Pinpoint the cell where the given text exists, returning its [X, Y] midpoint coordinate. 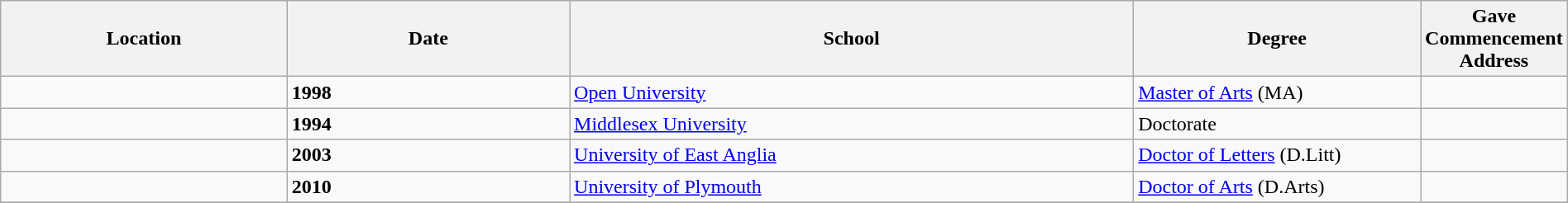
1998 [428, 92]
2003 [428, 155]
University of Plymouth [852, 186]
School [852, 39]
Gave Commencement Address [1494, 39]
Degree [1277, 39]
2010 [428, 186]
Doctor of Arts (D.Arts) [1277, 186]
Master of Arts (MA) [1277, 92]
Location [144, 39]
University of East Anglia [852, 155]
1994 [428, 124]
Open University [852, 92]
Date [428, 39]
Doctor of Letters (D.Litt) [1277, 155]
Doctorate [1277, 124]
Middlesex University [852, 124]
